Output the [X, Y] coordinate of the center of the cell containing the given text.  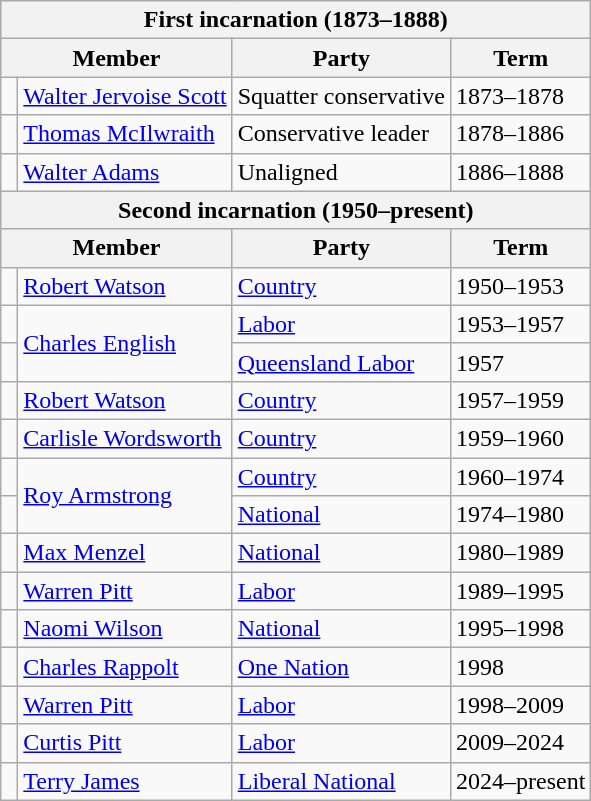
1959–1960 [521, 438]
First incarnation (1873–1888) [296, 20]
1886–1888 [521, 172]
Charles Rappolt [125, 667]
1960–1974 [521, 477]
Naomi Wilson [125, 629]
Thomas McIlwraith [125, 134]
Unaligned [341, 172]
1974–1980 [521, 515]
One Nation [341, 667]
Squatter conservative [341, 96]
Conservative leader [341, 134]
1878–1886 [521, 134]
Curtis Pitt [125, 743]
Walter Jervoise Scott [125, 96]
1953–1957 [521, 324]
1957–1959 [521, 400]
Max Menzel [125, 553]
2009–2024 [521, 743]
Charles English [125, 343]
Terry James [125, 781]
1957 [521, 362]
1998 [521, 667]
Second incarnation (1950–present) [296, 210]
Walter Adams [125, 172]
1950–1953 [521, 286]
2024–present [521, 781]
1998–2009 [521, 705]
Roy Armstrong [125, 496]
1980–1989 [521, 553]
Carlisle Wordsworth [125, 438]
Liberal National [341, 781]
Queensland Labor [341, 362]
1873–1878 [521, 96]
1995–1998 [521, 629]
1989–1995 [521, 591]
